Identify which cell holds the provided text, then report its (x, y) central coordinate. 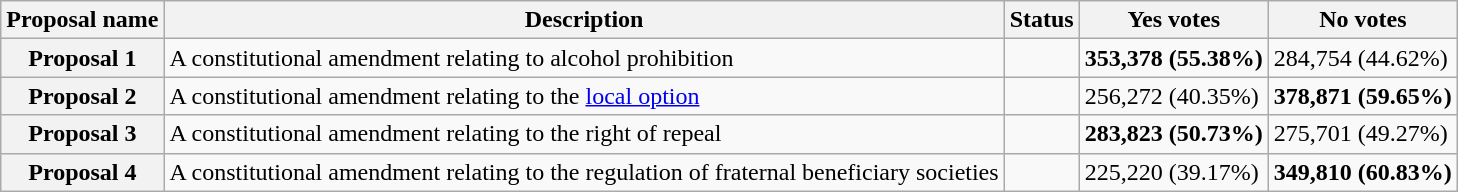
Proposal 4 (82, 172)
225,220 (39.17%) (1174, 172)
Proposal 2 (82, 96)
Proposal 3 (82, 134)
No votes (1362, 20)
283,823 (50.73%) (1174, 134)
A constitutional amendment relating to alcohol prohibition (584, 58)
378,871 (59.65%) (1362, 96)
A constitutional amendment relating to the local option (584, 96)
275,701 (49.27%) (1362, 134)
349,810 (60.83%) (1362, 172)
284,754 (44.62%) (1362, 58)
256,272 (40.35%) (1174, 96)
Proposal 1 (82, 58)
Yes votes (1174, 20)
353,378 (55.38%) (1174, 58)
Proposal name (82, 20)
Status (1042, 20)
A constitutional amendment relating to the right of repeal (584, 134)
A constitutional amendment relating to the regulation of fraternal beneficiary societies (584, 172)
Description (584, 20)
